Extract the (X, Y) coordinate from the center of the cell holding the provided text.  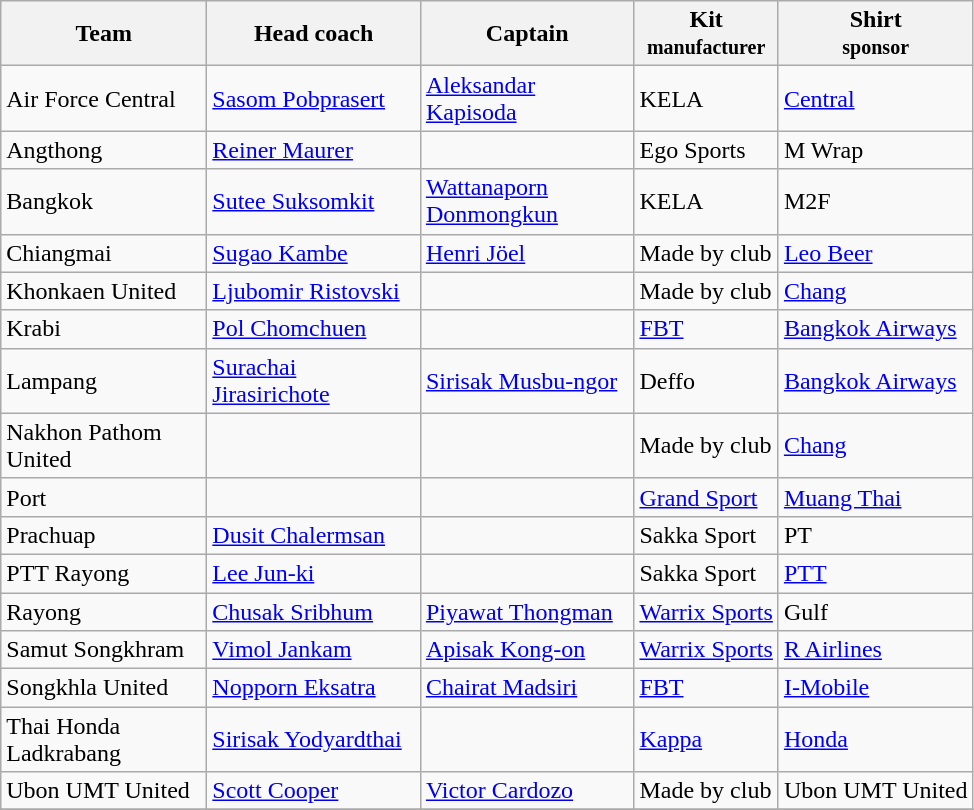
Krabi (104, 329)
Team (104, 34)
Angthong (104, 150)
Gulf (876, 611)
Sirisak Yodyardthai (314, 740)
Bangkok (104, 202)
Scott Cooper (314, 791)
Samut Songkhram (104, 650)
Henri Jöel (527, 253)
Captain (527, 34)
Lee Jun-ki (314, 573)
Chairat Madsiri (527, 688)
Aleksandar Kapisoda (527, 98)
Rayong (104, 611)
Muang Thai (876, 497)
PT (876, 535)
Sutee Suksomkit (314, 202)
Songkhla United (104, 688)
Victor Cardozo (527, 791)
M Wrap (876, 150)
Wattanaporn Donmongkun (527, 202)
Head coach (314, 34)
Sasom Pobprasert (314, 98)
PTT Rayong (104, 573)
Kitmanufacturer (706, 34)
Sugao Kambe (314, 253)
R Airlines (876, 650)
Surachai Jirasirichote (314, 380)
Dusit Chalermsan (314, 535)
Ego Sports (706, 150)
PTT (876, 573)
Honda (876, 740)
Prachuap (104, 535)
Ljubomir Ristovski (314, 291)
Port (104, 497)
Nopporn Eksatra (314, 688)
Piyawat Thongman (527, 611)
Grand Sport (706, 497)
Reiner Maurer (314, 150)
Deffo (706, 380)
I-Mobile (876, 688)
Lampang (104, 380)
Sirisak Musbu-ngor (527, 380)
Chusak Sribhum (314, 611)
Central (876, 98)
Apisak Kong-on (527, 650)
Chiangmai (104, 253)
Pol Chomchuen (314, 329)
Thai Honda Ladkrabang (104, 740)
M2F (876, 202)
Kappa (706, 740)
Nakhon Pathom United (104, 446)
Shirtsponsor (876, 34)
Khonkaen United (104, 291)
Leo Beer (876, 253)
Vimol Jankam (314, 650)
Air Force Central (104, 98)
